From the cell containing the given text, extract its center point as (X, Y) coordinate. 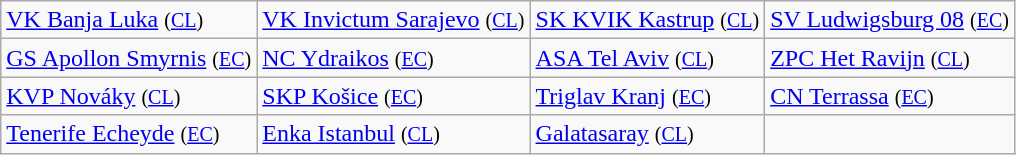
CN Terrassa (EC) (890, 96)
ZPC Het Ravijn (CL) (890, 58)
VK Banja Luka (CL) (129, 20)
SK KVIK Kastrup (CL) (648, 20)
Galatasaray (CL) (648, 134)
Enka Istanbul (CL) (394, 134)
SV Ludwigsburg 08 (EC) (890, 20)
VK Invictum Sarajevo (CL) (394, 20)
GS Apollon Smyrnis (EC) (129, 58)
KVP Nováky (CL) (129, 96)
ASA Tel Aviv (CL) (648, 58)
Triglav Kranj (EC) (648, 96)
SKP Košice (EC) (394, 96)
NC Ydraikos (EC) (394, 58)
Tenerife Echeyde (EC) (129, 134)
